Pinpoint the cell where the given text exists, returning its (x, y) midpoint coordinate. 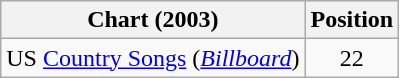
US Country Songs (Billboard) (153, 58)
Position (352, 20)
Chart (2003) (153, 20)
22 (352, 58)
